Provide the (x, y) coordinate of the cell's center where the given text is located.  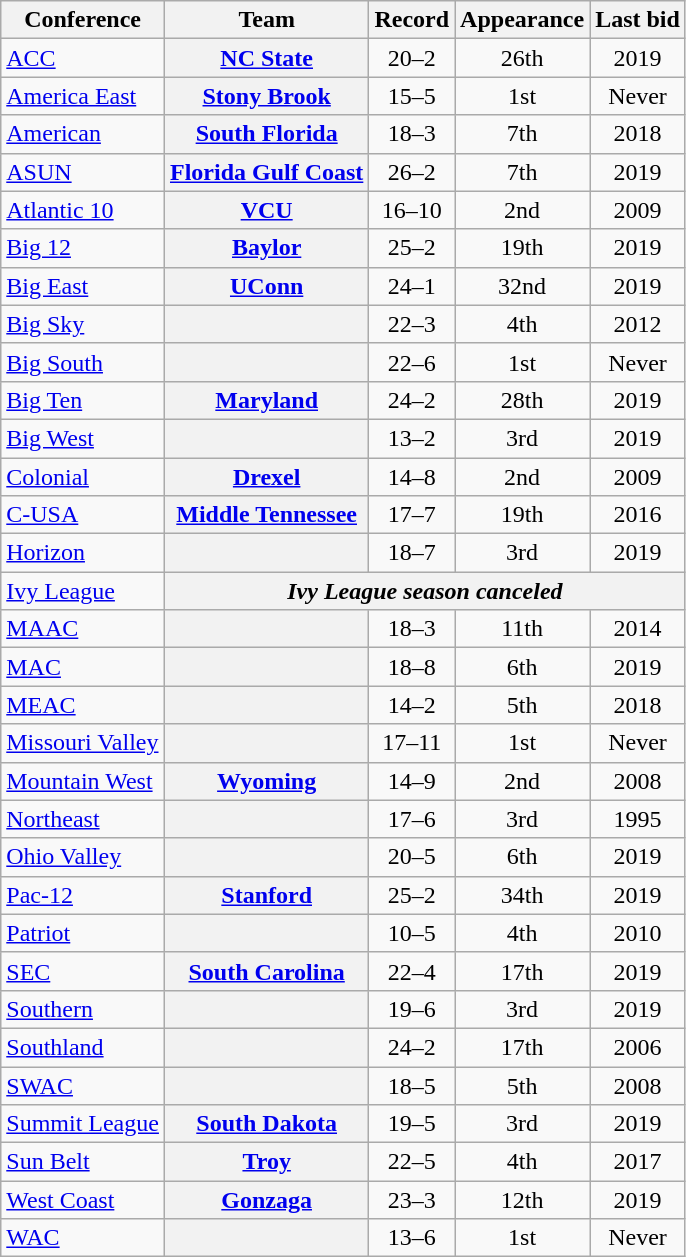
32nd (522, 286)
28th (522, 400)
20–2 (412, 58)
Colonial (83, 477)
ACC (83, 58)
19–6 (412, 1009)
MAAC (83, 629)
2016 (638, 515)
Horizon (83, 553)
17–7 (412, 515)
12th (522, 1200)
MAC (83, 667)
NC State (266, 58)
2006 (638, 1047)
14–8 (412, 477)
Mountain West (83, 781)
17–11 (412, 743)
2017 (638, 1162)
20–5 (412, 857)
Drexel (266, 477)
13–2 (412, 438)
Middle Tennessee (266, 515)
1995 (638, 819)
SWAC (83, 1085)
17–6 (412, 819)
Maryland (266, 400)
Southern (83, 1009)
SEC (83, 971)
14–2 (412, 705)
Ohio Valley (83, 857)
Big East (83, 286)
Big South (83, 362)
Big West (83, 438)
11th (522, 629)
23–3 (412, 1200)
South Carolina (266, 971)
Missouri Valley (83, 743)
Team (266, 20)
Baylor (266, 248)
MEAC (83, 705)
Wyoming (266, 781)
South Florida (266, 134)
22–6 (412, 362)
26–2 (412, 172)
18–7 (412, 553)
South Dakota (266, 1124)
Appearance (522, 20)
Conference (83, 20)
19–5 (412, 1124)
18–5 (412, 1085)
22–4 (412, 971)
C-USA (83, 515)
18–8 (412, 667)
Gonzaga (266, 1200)
ASUN (83, 172)
Big Sky (83, 324)
2012 (638, 324)
2010 (638, 933)
13–6 (412, 1238)
UConn (266, 286)
Northeast (83, 819)
WAC (83, 1238)
Atlantic 10 (83, 210)
22–3 (412, 324)
Ivy League season canceled (424, 591)
Patriot (83, 933)
Stony Brook (266, 96)
Florida Gulf Coast (266, 172)
Southland (83, 1047)
Summit League (83, 1124)
Sun Belt (83, 1162)
Stanford (266, 895)
VCU (266, 210)
Big Ten (83, 400)
24–1 (412, 286)
22–5 (412, 1162)
26th (522, 58)
34th (522, 895)
2014 (638, 629)
Big 12 (83, 248)
America East (83, 96)
Ivy League (83, 591)
American (83, 134)
15–5 (412, 96)
Last bid (638, 20)
16–10 (412, 210)
Pac-12 (83, 895)
Record (412, 20)
10–5 (412, 933)
West Coast (83, 1200)
14–9 (412, 781)
Troy (266, 1162)
